Return [x, y] of the center of cell containing provided text 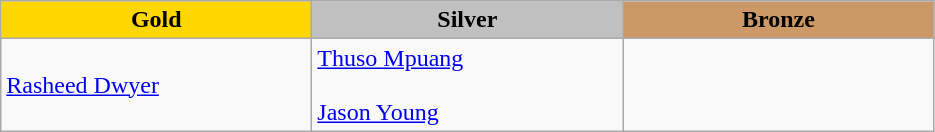
Gold [156, 20]
Thuso MpuangJason Young [468, 85]
Silver [468, 20]
Rasheed Dwyer [156, 85]
Bronze [778, 20]
